Search for the cell housing the specified text and yield its [x, y] center coordinate. 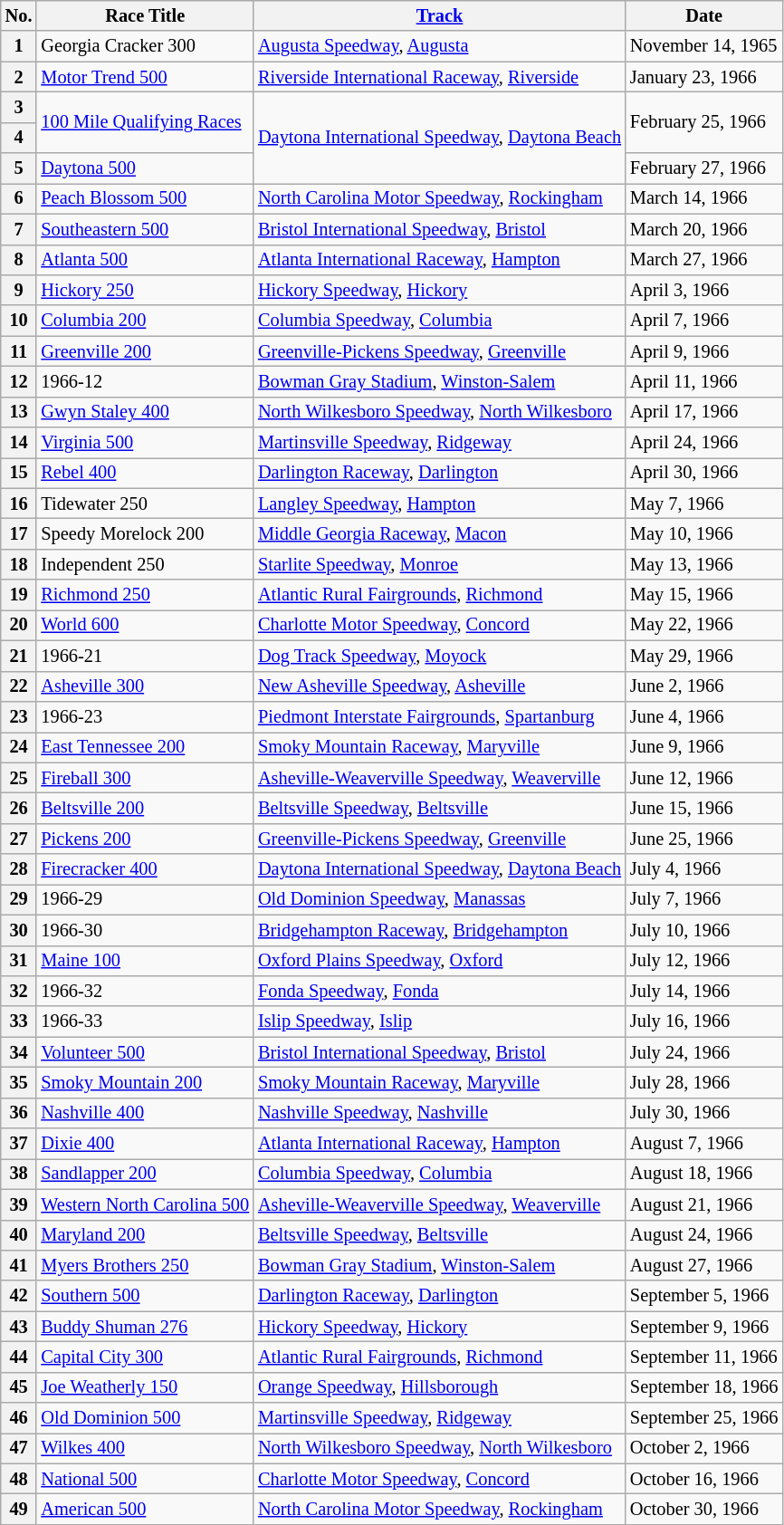
Volunteer 500 [145, 1052]
East Tennessee 200 [145, 747]
New Asheville Speedway, Asheville [440, 686]
July 12, 1966 [704, 961]
24 [19, 747]
August 21, 1966 [704, 1204]
Atlanta 500 [145, 260]
30 [19, 930]
Joe Weatherly 150 [145, 1387]
July 16, 1966 [704, 1021]
16 [19, 504]
15 [19, 473]
May 15, 1966 [704, 595]
34 [19, 1052]
September 5, 1966 [704, 1296]
Augusta Speedway, Augusta [440, 46]
31 [19, 961]
Asheville 300 [145, 686]
7 [19, 229]
Hickory 250 [145, 290]
August 18, 1966 [704, 1174]
April 11, 1966 [704, 381]
1966-21 [145, 656]
July 24, 1966 [704, 1052]
Fireball 300 [145, 778]
40 [19, 1235]
22 [19, 686]
July 7, 1966 [704, 899]
March 14, 1966 [704, 198]
Middle Georgia Raceway, Macon [440, 533]
July 14, 1966 [704, 991]
Track [440, 15]
14 [19, 443]
38 [19, 1174]
Georgia Cracker 300 [145, 46]
10 [19, 321]
Buddy Shuman 276 [145, 1327]
6 [19, 198]
43 [19, 1327]
Beltsville 200 [145, 808]
September 25, 1966 [704, 1418]
Firecracker 400 [145, 869]
July 10, 1966 [704, 930]
April 3, 1966 [704, 290]
October 16, 1966 [704, 1479]
Richmond 250 [145, 595]
Fonda Speedway, Fonda [440, 991]
Tidewater 250 [145, 504]
Bridgehampton Raceway, Bridgehampton [440, 930]
Rebel 400 [145, 473]
11 [19, 351]
September 18, 1966 [704, 1387]
3 [19, 107]
July 30, 1966 [704, 1113]
Speedy Morelock 200 [145, 533]
Nashville Speedway, Nashville [440, 1113]
May 22, 1966 [704, 625]
August 7, 1966 [704, 1144]
36 [19, 1113]
Peach Blossom 500 [145, 198]
1966-33 [145, 1021]
37 [19, 1144]
Dixie 400 [145, 1144]
Western North Carolina 500 [145, 1204]
No. [19, 15]
February 25, 1966 [704, 121]
27 [19, 839]
March 20, 1966 [704, 229]
33 [19, 1021]
American 500 [145, 1510]
Gwyn Staley 400 [145, 412]
20 [19, 625]
12 [19, 381]
Smoky Mountain 200 [145, 1082]
Starlite Speedway, Monroe [440, 564]
June 12, 1966 [704, 778]
32 [19, 991]
Oxford Plains Speedway, Oxford [440, 961]
June 25, 1966 [704, 839]
January 23, 1966 [704, 77]
May 29, 1966 [704, 656]
Myers Brothers 250 [145, 1265]
Piedmont Interstate Fairgrounds, Spartanburg [440, 716]
February 27, 1966 [704, 168]
Wilkes 400 [145, 1448]
49 [19, 1510]
World 600 [145, 625]
Dog Track Speedway, Moyock [440, 656]
Virginia 500 [145, 443]
1966-12 [145, 381]
45 [19, 1387]
41 [19, 1265]
8 [19, 260]
Pickens 200 [145, 839]
April 9, 1966 [704, 351]
4 [19, 138]
25 [19, 778]
35 [19, 1082]
Langley Speedway, Hampton [440, 504]
Capital City 300 [145, 1357]
October 30, 1966 [704, 1510]
November 14, 1965 [704, 46]
Race Title [145, 15]
5 [19, 168]
Columbia 200 [145, 321]
39 [19, 1204]
46 [19, 1418]
Old Dominion Speedway, Manassas [440, 899]
Sandlapper 200 [145, 1174]
Riverside International Raceway, Riverside [440, 77]
48 [19, 1479]
Southeastern 500 [145, 229]
May 13, 1966 [704, 564]
29 [19, 899]
June 4, 1966 [704, 716]
1966-32 [145, 991]
Maryland 200 [145, 1235]
100 Mile Qualifying Races [145, 121]
47 [19, 1448]
June 2, 1966 [704, 686]
Motor Trend 500 [145, 77]
May 10, 1966 [704, 533]
42 [19, 1296]
Southern 500 [145, 1296]
October 2, 1966 [704, 1448]
1966-29 [145, 899]
September 11, 1966 [704, 1357]
1 [19, 46]
June 15, 1966 [704, 808]
23 [19, 716]
August 27, 1966 [704, 1265]
17 [19, 533]
2 [19, 77]
28 [19, 869]
13 [19, 412]
July 4, 1966 [704, 869]
Maine 100 [145, 961]
1966-30 [145, 930]
19 [19, 595]
July 28, 1966 [704, 1082]
Independent 250 [145, 564]
September 9, 1966 [704, 1327]
9 [19, 290]
April 7, 1966 [704, 321]
April 17, 1966 [704, 412]
April 24, 1966 [704, 443]
1966-23 [145, 716]
18 [19, 564]
April 30, 1966 [704, 473]
26 [19, 808]
Nashville 400 [145, 1113]
March 27, 1966 [704, 260]
Greenville 200 [145, 351]
Daytona 500 [145, 168]
Islip Speedway, Islip [440, 1021]
June 9, 1966 [704, 747]
May 7, 1966 [704, 504]
21 [19, 656]
August 24, 1966 [704, 1235]
National 500 [145, 1479]
Date [704, 15]
44 [19, 1357]
Old Dominion 500 [145, 1418]
Orange Speedway, Hillsborough [440, 1387]
